Return (X, Y) of the center of cell containing provided text 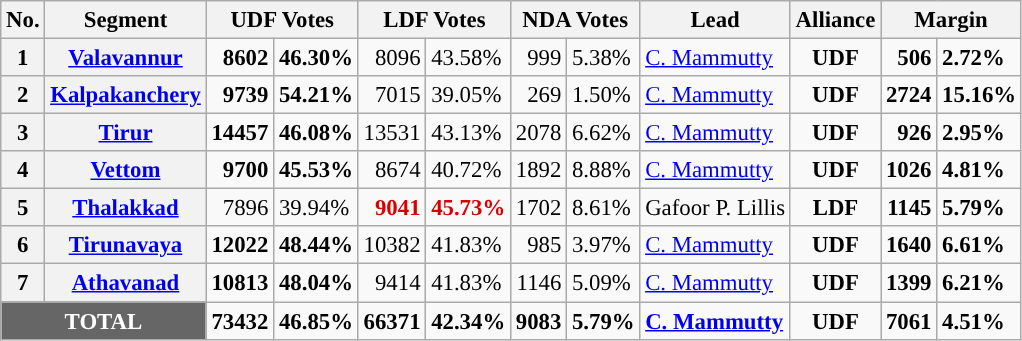
73432 (240, 321)
8674 (392, 170)
12022 (240, 245)
10813 (240, 283)
985 (538, 245)
46.85% (316, 321)
1145 (909, 208)
Segment (126, 20)
1640 (909, 245)
10382 (392, 245)
2.72% (980, 58)
9083 (538, 321)
8.61% (604, 208)
LDF Votes (434, 20)
43.13% (468, 133)
6.21% (980, 283)
7896 (240, 208)
2 (23, 95)
1892 (538, 170)
2.95% (980, 133)
1702 (538, 208)
3.97% (604, 245)
15.16% (980, 95)
No. (23, 20)
Vettom (126, 170)
UDF Votes (282, 20)
9041 (392, 208)
Tirunavaya (126, 245)
TOTAL (104, 321)
Tirur (126, 133)
6 (23, 245)
3 (23, 133)
45.53% (316, 170)
6.62% (604, 133)
2078 (538, 133)
7015 (392, 95)
Lead (715, 20)
4 (23, 170)
8.88% (604, 170)
9414 (392, 283)
NDA Votes (574, 20)
LDF (835, 208)
Kalpakanchery (126, 95)
9700 (240, 170)
13531 (392, 133)
5.09% (604, 283)
46.08% (316, 133)
48.44% (316, 245)
Valavannur (126, 58)
40.72% (468, 170)
926 (909, 133)
9739 (240, 95)
5 (23, 208)
7 (23, 283)
5.38% (604, 58)
999 (538, 58)
4.81% (980, 170)
43.58% (468, 58)
Alliance (835, 20)
14457 (240, 133)
1146 (538, 283)
48.04% (316, 283)
6.61% (980, 245)
1 (23, 58)
506 (909, 58)
1.50% (604, 95)
45.73% (468, 208)
Thalakkad (126, 208)
Gafoor P. Lillis (715, 208)
2724 (909, 95)
269 (538, 95)
Athavanad (126, 283)
4.51% (980, 321)
8602 (240, 58)
8096 (392, 58)
54.21% (316, 95)
39.94% (316, 208)
7061 (909, 321)
42.34% (468, 321)
Margin (952, 20)
1399 (909, 283)
46.30% (316, 58)
1026 (909, 170)
66371 (392, 321)
39.05% (468, 95)
